Detect which cell encompasses the target text, then output its (X, Y) center coordinate. 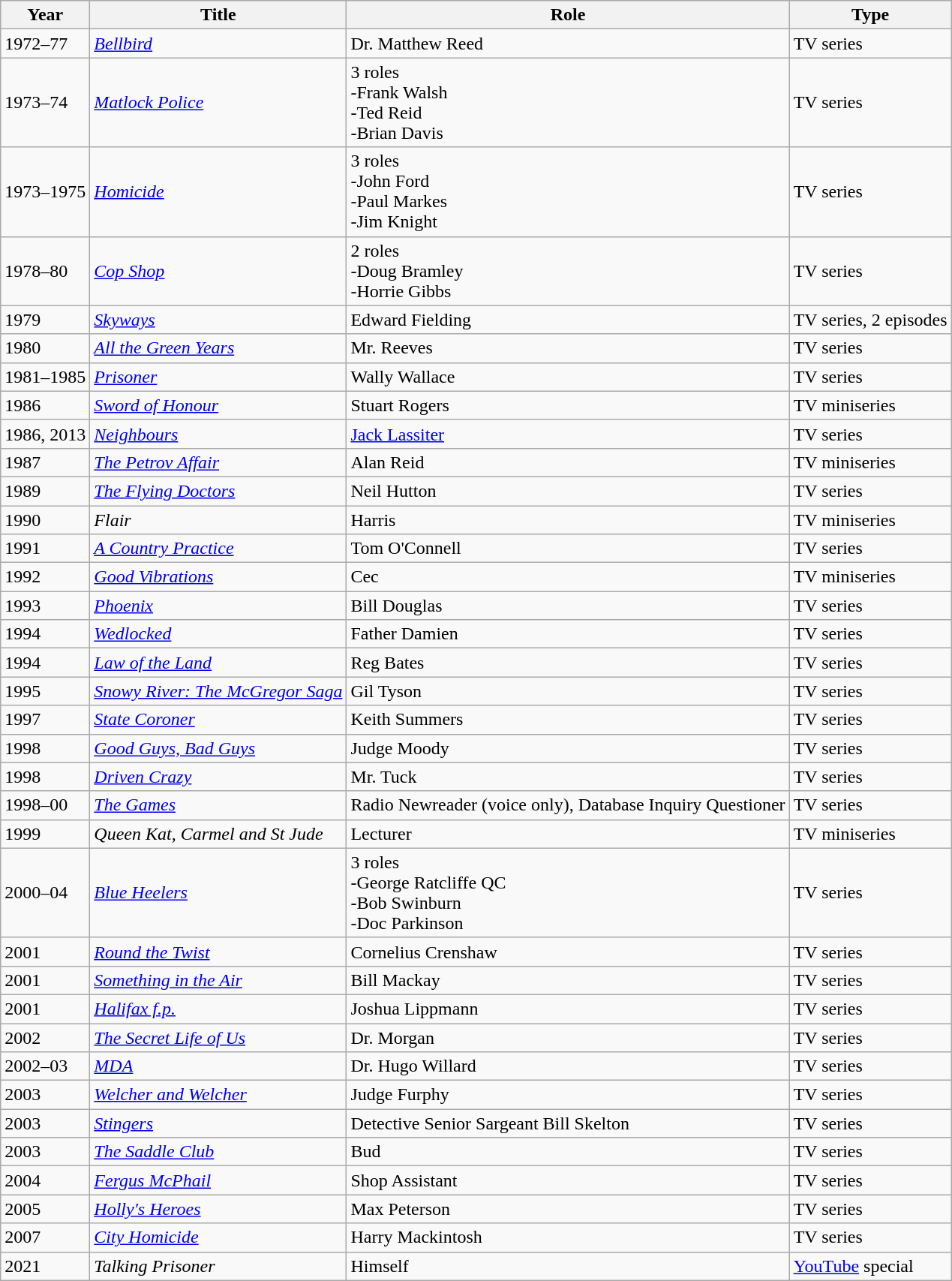
Keith Summers (568, 720)
1973–74 (45, 102)
Fergus McPhail (218, 1180)
Good Guys, Bad Guys (218, 748)
Cop Shop (218, 271)
Halifax f.p. (218, 1009)
Driven Crazy (218, 777)
Tom O'Connell (568, 549)
Gil Tyson (568, 691)
2002–03 (45, 1066)
Prisoner (218, 377)
Blue Heelers (218, 893)
1989 (45, 491)
Something in the Air (218, 980)
The Games (218, 805)
All the Green Years (218, 348)
1986, 2013 (45, 434)
1981–1985 (45, 377)
Bill Douglas (568, 606)
1991 (45, 549)
1992 (45, 577)
Dr. Hugo Willard (568, 1066)
2004 (45, 1180)
Matlock Police (218, 102)
State Coroner (218, 720)
Skyways (218, 320)
Flair (218, 520)
Bud (568, 1152)
Round the Twist (218, 952)
Alan Reid (568, 462)
2007 (45, 1237)
Queen Kat, Carmel and St Jude (218, 834)
1978–80 (45, 271)
A Country Practice (218, 549)
Mr. Reeves (568, 348)
Edward Fielding (568, 320)
1987 (45, 462)
1973–1975 (45, 192)
City Homicide (218, 1237)
Snowy River: The McGregor Saga (218, 691)
Stuart Rogers (568, 405)
Reg Bates (568, 663)
Lecturer (568, 834)
3 roles-George Ratcliffe QC-Bob Swinburn-Doc Parkinson (568, 893)
Stingers (218, 1123)
Shop Assistant (568, 1180)
2002 (45, 1038)
1990 (45, 520)
Sword of Honour (218, 405)
Radio Newreader (voice only), Database Inquiry Questioner (568, 805)
Harris (568, 520)
Dr. Matthew Reed (568, 44)
Joshua Lippmann (568, 1009)
Cornelius Crenshaw (568, 952)
1995 (45, 691)
1997 (45, 720)
Wedlocked (218, 634)
Talking Prisoner (218, 1266)
Neil Hutton (568, 491)
Law of the Land (218, 663)
1972–77 (45, 44)
Judge Furphy (568, 1095)
1979 (45, 320)
Max Peterson (568, 1209)
Good Vibrations (218, 577)
Bill Mackay (568, 980)
Father Damien (568, 634)
2 roles-Doug Bramley-Horrie Gibbs (568, 271)
Type (870, 15)
1998–00 (45, 805)
Jack Lassiter (568, 434)
Phoenix (218, 606)
Title (218, 15)
The Flying Doctors (218, 491)
Neighbours (218, 434)
Welcher and Welcher (218, 1095)
YouTube special (870, 1266)
Cec (568, 577)
MDA (218, 1066)
Detective Senior Sargeant Bill Skelton (568, 1123)
Year (45, 15)
Holly's Heroes (218, 1209)
Judge Moody (568, 748)
3 roles-Frank Walsh-Ted Reid-Brian Davis (568, 102)
2000–04 (45, 893)
Homicide (218, 192)
Wally Wallace (568, 377)
Dr. Morgan (568, 1038)
2021 (45, 1266)
3 roles-John Ford-Paul Markes-Jim Knight (568, 192)
TV series, 2 episodes (870, 320)
Harry Mackintosh (568, 1237)
Mr. Tuck (568, 777)
1980 (45, 348)
1993 (45, 606)
Bellbird (218, 44)
The Saddle Club (218, 1152)
1986 (45, 405)
Role (568, 15)
The Secret Life of Us (218, 1038)
Himself (568, 1266)
2005 (45, 1209)
1999 (45, 834)
The Petrov Affair (218, 462)
